For the text-containing cell, return its midpoint in (X, Y) coordinate format. 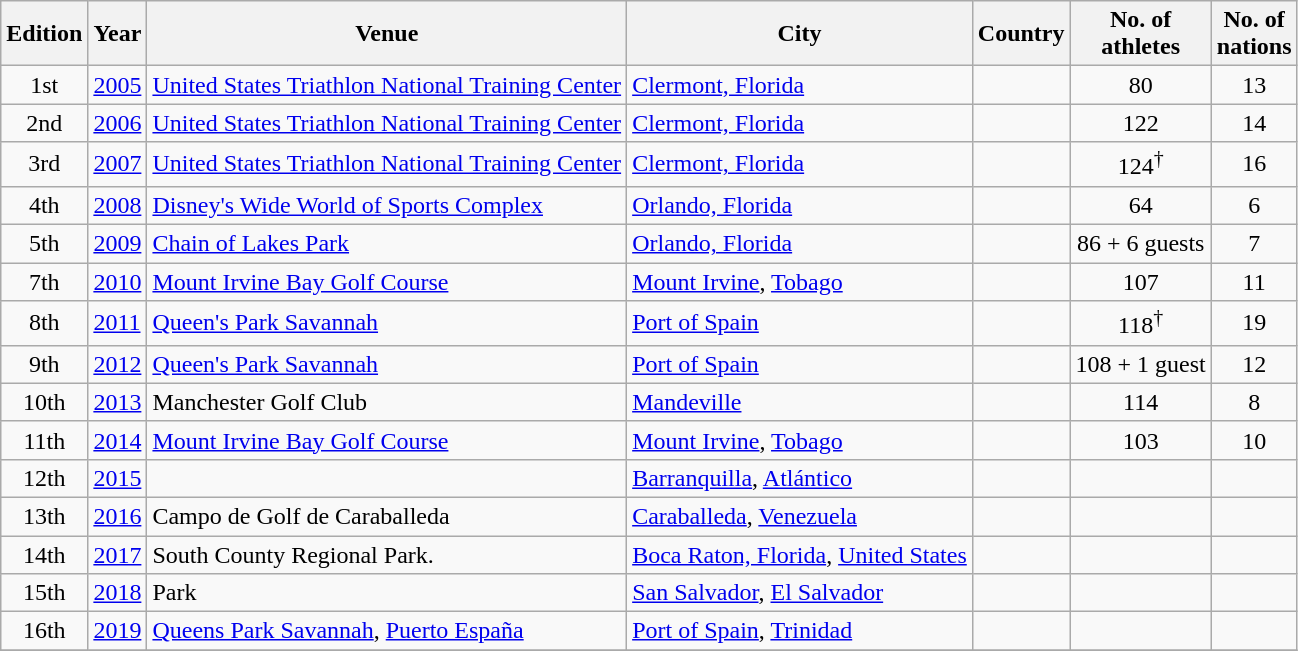
Park (387, 593)
Port of Spain, Trinidad (800, 631)
2015 (118, 478)
No. ofathletes (1140, 34)
3rd (44, 164)
Mandeville (800, 402)
10 (1254, 440)
124† (1140, 164)
Boca Raton, Florida, United States (800, 555)
7th (44, 282)
11 (1254, 282)
10th (44, 402)
16th (44, 631)
5th (44, 244)
2018 (118, 593)
114 (1140, 402)
6 (1254, 205)
12 (1254, 364)
2nd (44, 123)
103 (1140, 440)
118† (1140, 324)
2007 (118, 164)
8 (1254, 402)
Year (118, 34)
86 + 6 guests (1140, 244)
4th (44, 205)
122 (1140, 123)
14 (1254, 123)
2012 (118, 364)
2011 (118, 324)
12th (44, 478)
Caraballeda, Venezuela (800, 516)
Country (1021, 34)
Queens Park Savannah, Puerto España (387, 631)
Venue (387, 34)
2010 (118, 282)
108 + 1 guest (1140, 364)
80 (1140, 85)
15th (44, 593)
13 (1254, 85)
Disney's Wide World of Sports Complex (387, 205)
2008 (118, 205)
Campo de Golf de Caraballeda (387, 516)
11th (44, 440)
2013 (118, 402)
San Salvador, El Salvador (800, 593)
13th (44, 516)
107 (1140, 282)
South County Regional Park. (387, 555)
Chain of Lakes Park (387, 244)
1st (44, 85)
9th (44, 364)
2005 (118, 85)
Barranquilla, Atlántico (800, 478)
2009 (118, 244)
2019 (118, 631)
2017 (118, 555)
Manchester Golf Club (387, 402)
64 (1140, 205)
2014 (118, 440)
7 (1254, 244)
City (800, 34)
14th (44, 555)
2016 (118, 516)
No. ofnations (1254, 34)
2006 (118, 123)
8th (44, 324)
Edition (44, 34)
16 (1254, 164)
19 (1254, 324)
